Search for the cell housing the specified text and yield its [X, Y] center coordinate. 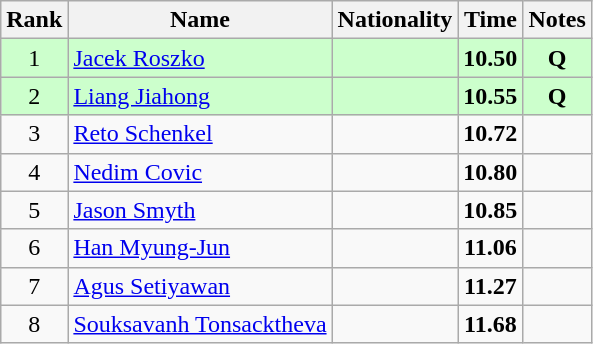
Jacek Roszko [200, 58]
10.55 [490, 96]
Notes [557, 20]
10.72 [490, 134]
6 [34, 248]
Nedim Covic [200, 172]
4 [34, 172]
1 [34, 58]
Reto Schenkel [200, 134]
7 [34, 286]
Liang Jiahong [200, 96]
5 [34, 210]
10.50 [490, 58]
Souksavanh Tonsacktheva [200, 324]
10.85 [490, 210]
Han Myung-Jun [200, 248]
Agus Setiyawan [200, 286]
Rank [34, 20]
11.68 [490, 324]
11.06 [490, 248]
2 [34, 96]
3 [34, 134]
Name [200, 20]
Time [490, 20]
8 [34, 324]
Jason Smyth [200, 210]
Nationality [395, 20]
11.27 [490, 286]
10.80 [490, 172]
